Provide the [X, Y] coordinate of the cell's center where the given text is located.  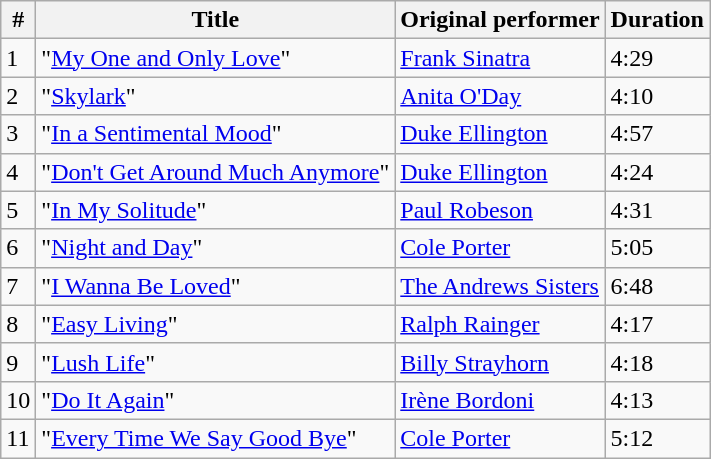
"Don't Get Around Much Anymore" [216, 172]
Irène Bordoni [500, 400]
5 [18, 210]
8 [18, 324]
Duration [657, 20]
4:31 [657, 210]
4:24 [657, 172]
5:05 [657, 248]
Frank Sinatra [500, 58]
Billy Strayhorn [500, 362]
Original performer [500, 20]
6:48 [657, 286]
6 [18, 248]
The Andrews Sisters [500, 286]
# [18, 20]
2 [18, 96]
"Skylark" [216, 96]
4:29 [657, 58]
4:10 [657, 96]
9 [18, 362]
"Lush Life" [216, 362]
5:12 [657, 438]
"In My Solitude" [216, 210]
Title [216, 20]
4:18 [657, 362]
"Every Time We Say Good Bye" [216, 438]
"Do It Again" [216, 400]
"Night and Day" [216, 248]
10 [18, 400]
4:57 [657, 134]
Anita O'Day [500, 96]
4 [18, 172]
Paul Robeson [500, 210]
"I Wanna Be Loved" [216, 286]
3 [18, 134]
11 [18, 438]
1 [18, 58]
Ralph Rainger [500, 324]
"In a Sentimental Mood" [216, 134]
"My One and Only Love" [216, 58]
"Easy Living" [216, 324]
4:17 [657, 324]
7 [18, 286]
4:13 [657, 400]
